Provide the [X, Y] coordinate of the cell's center where the given text is located.  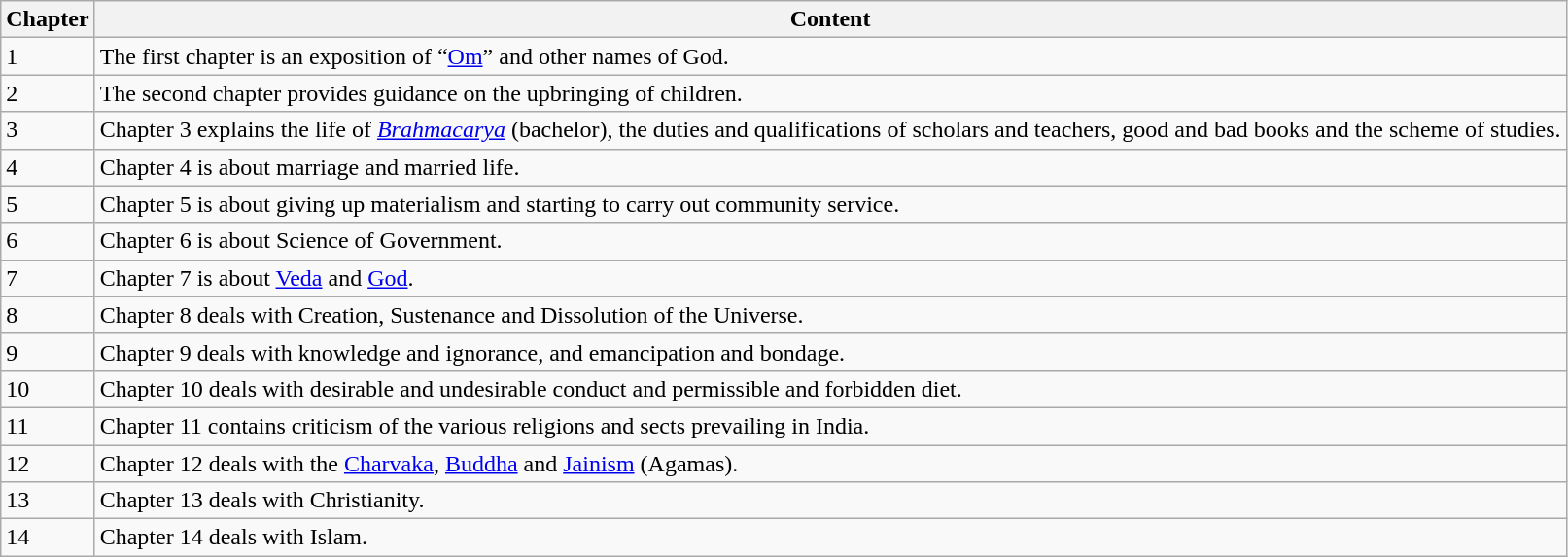
Content [830, 19]
Chapter 11 contains criticism of the various religions and sects prevailing in India. [830, 426]
14 [48, 538]
6 [48, 241]
Chapter 4 is about marriage and married life. [830, 167]
The second chapter provides guidance on the upbringing of children. [830, 93]
Chapter 10 deals with desirable and undesirable conduct and permissible and forbidden diet. [830, 389]
3 [48, 130]
5 [48, 204]
12 [48, 464]
Chapter 8 deals with Creation, Sustenance and Dissolution of the Universe. [830, 315]
2 [48, 93]
Chapter 13 deals with Christianity. [830, 501]
Chapter 7 is about Veda and God. [830, 278]
The first chapter is an exposition of “Om” and other names of God. [830, 56]
13 [48, 501]
Chapter 12 deals with the Charvaka, Buddha and Jainism (Agamas). [830, 464]
4 [48, 167]
8 [48, 315]
7 [48, 278]
Chapter 6 is about Science of Government. [830, 241]
9 [48, 352]
11 [48, 426]
Chapter [48, 19]
10 [48, 389]
Chapter 5 is about giving up materialism and starting to carry out community service. [830, 204]
Chapter 14 deals with Islam. [830, 538]
1 [48, 56]
Chapter 9 deals with knowledge and ignorance, and emancipation and bondage. [830, 352]
